Capture the cell that displays the provided text and extract its [x, y] central coordinate. 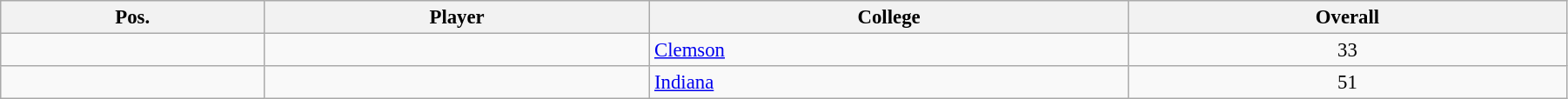
Pos. [132, 17]
Player [458, 17]
Clemson [889, 50]
51 [1347, 82]
33 [1347, 50]
College [889, 17]
Indiana [889, 82]
Overall [1347, 17]
